Pinpoint the cell where the given text exists, returning its (X, Y) midpoint coordinate. 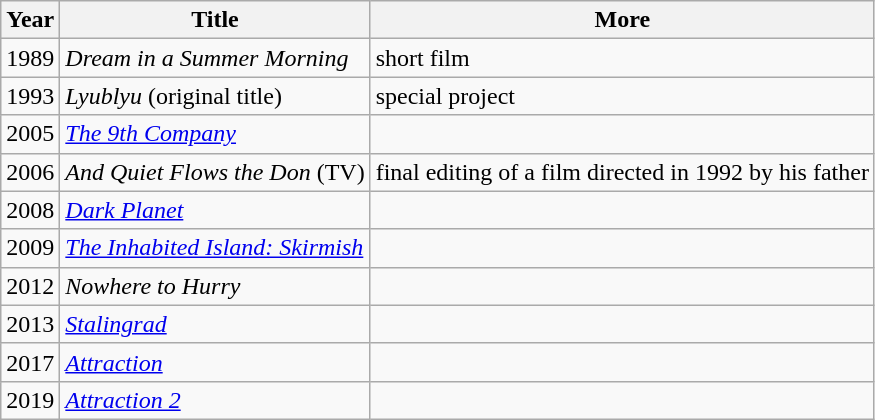
1989 (30, 58)
And Quiet Flows the Don (TV) (215, 172)
Nowhere to Hurry (215, 286)
final editing of a film directed in 1992 by his father (622, 172)
2012 (30, 286)
special project (622, 96)
1993 (30, 96)
2009 (30, 248)
Dream in a Summer Morning (215, 58)
2005 (30, 134)
2019 (30, 400)
2013 (30, 324)
2008 (30, 210)
2006 (30, 172)
Year (30, 20)
Attraction (215, 362)
The Inhabited Island: Skirmish (215, 248)
2017 (30, 362)
Dark Planet (215, 210)
More (622, 20)
Lyublyu (original title) (215, 96)
The 9th Company (215, 134)
Attraction 2 (215, 400)
Stalingrad (215, 324)
Title (215, 20)
short film (622, 58)
